Capture the cell that displays the provided text and extract its (x, y) central coordinate. 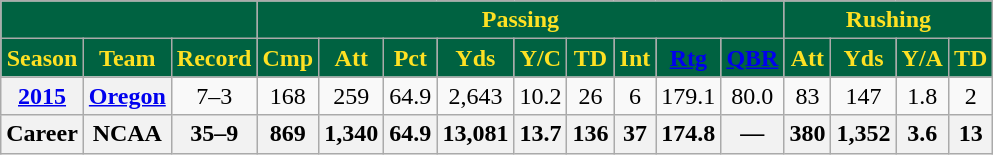
83 (808, 96)
Team (127, 58)
Int (635, 58)
Y/A (922, 58)
2015 (42, 96)
Oregon (127, 96)
147 (864, 96)
Rushing (888, 20)
Passing (520, 20)
259 (352, 96)
13,081 (476, 134)
Y/C (540, 58)
174.8 (688, 134)
Season (42, 58)
QBR (752, 58)
Cmp (288, 58)
2 (970, 96)
26 (590, 96)
13.7 (540, 134)
869 (288, 134)
1.8 (922, 96)
1,352 (864, 134)
— (752, 134)
Record (214, 58)
NCAA (127, 134)
37 (635, 134)
179.1 (688, 96)
Pct (410, 58)
3.6 (922, 134)
136 (590, 134)
35–9 (214, 134)
80.0 (752, 96)
380 (808, 134)
7–3 (214, 96)
168 (288, 96)
1,340 (352, 134)
Rtg (688, 58)
Career (42, 134)
6 (635, 96)
10.2 (540, 96)
2,643 (476, 96)
13 (970, 134)
